Determine the (X, Y) coordinate at the center of the cell enclosing the given text.  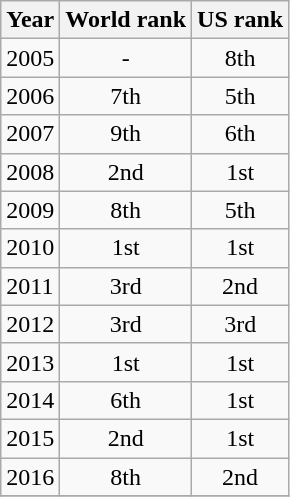
2015 (30, 438)
9th (126, 134)
2011 (30, 286)
2008 (30, 172)
Year (30, 20)
2012 (30, 324)
2013 (30, 362)
2005 (30, 58)
7th (126, 96)
2016 (30, 477)
US rank (240, 20)
World rank (126, 20)
2010 (30, 248)
2007 (30, 134)
2014 (30, 400)
2009 (30, 210)
- (126, 58)
2006 (30, 96)
